Locate the cell with the specified text and output its (X, Y) center coordinate. 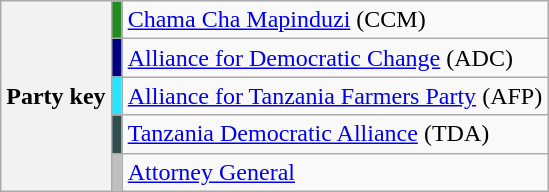
Alliance for Tanzania Farmers Party (AFP) (335, 96)
Chama Cha Mapinduzi (CCM) (335, 20)
Attorney General (335, 172)
Party key (56, 96)
Alliance for Democratic Change (ADC) (335, 58)
Tanzania Democratic Alliance (TDA) (335, 134)
